Identify which cell holds the provided text, then report its (x, y) central coordinate. 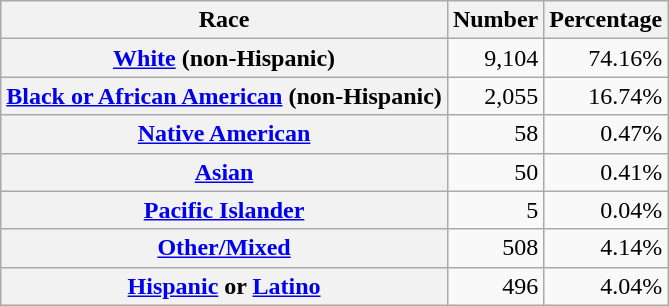
58 (495, 134)
50 (495, 172)
Race (224, 20)
Number (495, 20)
Percentage (606, 20)
Asian (224, 172)
Pacific Islander (224, 210)
9,104 (495, 58)
74.16% (606, 58)
4.14% (606, 248)
Hispanic or Latino (224, 286)
Black or African American (non-Hispanic) (224, 96)
0.47% (606, 134)
0.04% (606, 210)
2,055 (495, 96)
4.04% (606, 286)
16.74% (606, 96)
Native American (224, 134)
0.41% (606, 172)
White (non-Hispanic) (224, 58)
508 (495, 248)
5 (495, 210)
Other/Mixed (224, 248)
496 (495, 286)
